For the text-containing cell, return its midpoint in [x, y] coordinate format. 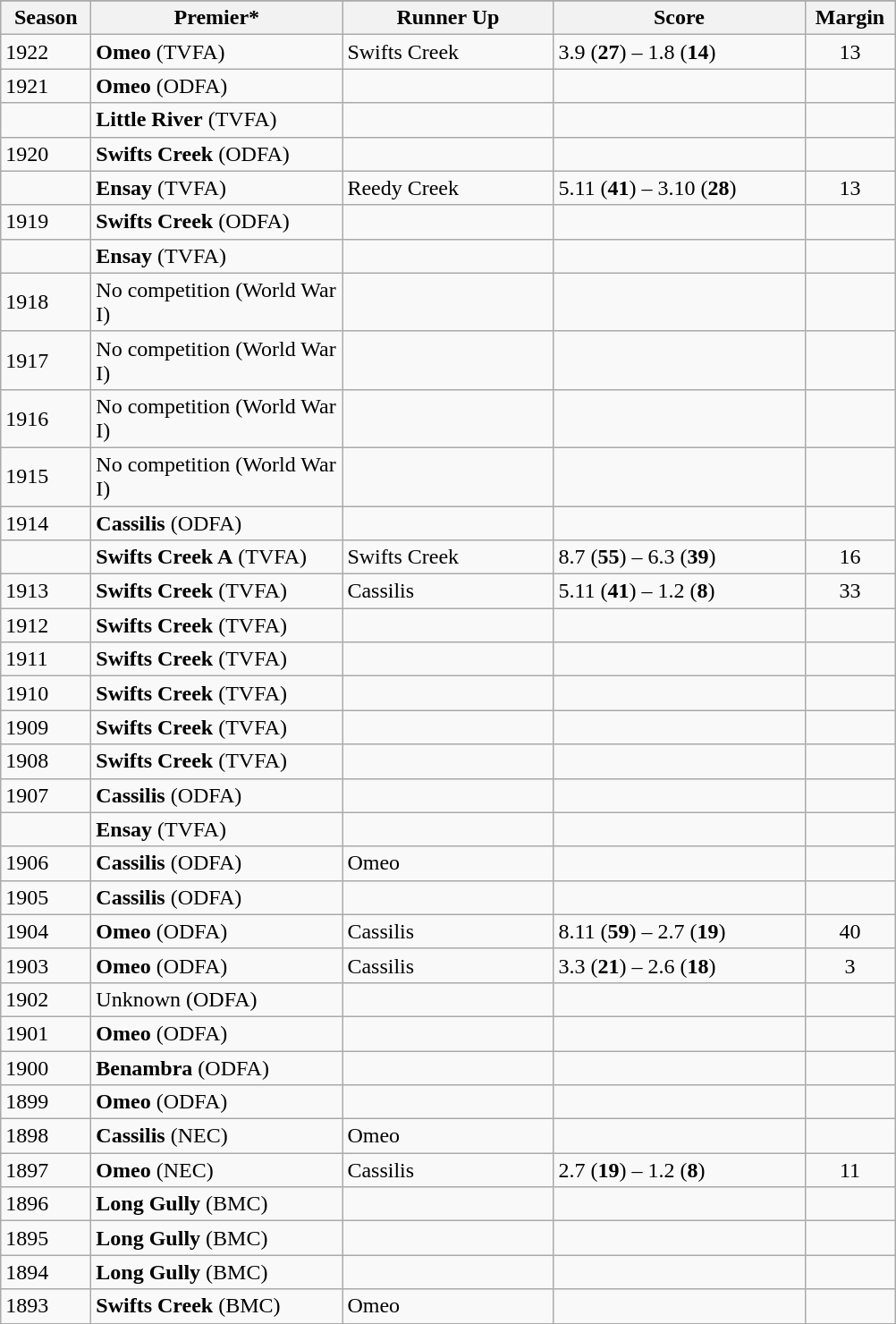
1908 [46, 761]
8.7 (55) – 6.3 (39) [680, 557]
1922 [46, 52]
1912 [46, 625]
3.9 (27) – 1.8 (14) [680, 52]
1921 [46, 86]
Omeo (NEC) [216, 1170]
1905 [46, 897]
5.11 (41) – 3.10 (28) [680, 188]
2.7 (19) – 1.2 (8) [680, 1170]
Swifts Creek (BMC) [216, 1306]
1914 [46, 523]
Reedy Creek [448, 188]
16 [850, 557]
1901 [46, 1033]
1917 [46, 360]
1893 [46, 1306]
Swifts Creek A (TVFA) [216, 557]
3 [850, 965]
1909 [46, 727]
1894 [46, 1272]
1896 [46, 1204]
1910 [46, 693]
33 [850, 591]
Little River (TVFA) [216, 120]
11 [850, 1170]
40 [850, 931]
1899 [46, 1102]
Season [46, 18]
Benambra (ODFA) [216, 1067]
1900 [46, 1067]
Premier* [216, 18]
Runner Up [448, 18]
Unknown (ODFA) [216, 999]
1916 [46, 419]
Score [680, 18]
1911 [46, 659]
8.11 (59) – 2.7 (19) [680, 931]
1895 [46, 1238]
1903 [46, 965]
Omeo (TVFA) [216, 52]
Margin [850, 18]
1907 [46, 795]
1920 [46, 154]
1919 [46, 222]
1915 [46, 476]
5.11 (41) – 1.2 (8) [680, 591]
1918 [46, 302]
1897 [46, 1170]
1902 [46, 999]
3.3 (21) – 2.6 (18) [680, 965]
Cassilis (NEC) [216, 1136]
1913 [46, 591]
1904 [46, 931]
1906 [46, 863]
1898 [46, 1136]
